Search for the cell housing the specified text and yield its [x, y] center coordinate. 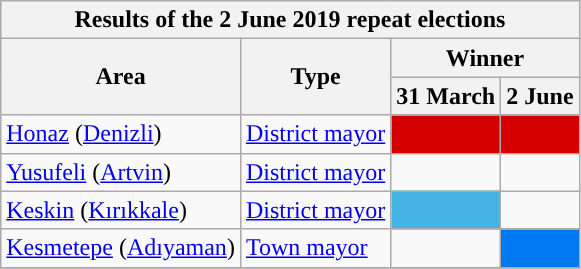
Type [315, 77]
Town mayor [315, 248]
Results of the 2 June 2019 repeat elections [290, 20]
Honaz (Denizli) [121, 134]
2 June [540, 96]
31 March [446, 96]
Yusufeli (Artvin) [121, 172]
Keskin (Kırıkkale) [121, 210]
Kesmetepe (Adıyaman) [121, 248]
Area [121, 77]
Winner [485, 58]
